From the cell containing the given text, extract its center point as [X, Y] coordinate. 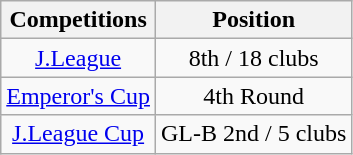
Position [253, 20]
4th Round [253, 96]
Emperor's Cup [78, 96]
Competitions [78, 20]
J.League [78, 58]
GL-B 2nd / 5 clubs [253, 134]
8th / 18 clubs [253, 58]
J.League Cup [78, 134]
